Return the [x, y] coordinate for the center point of the cell that contains the specified text.  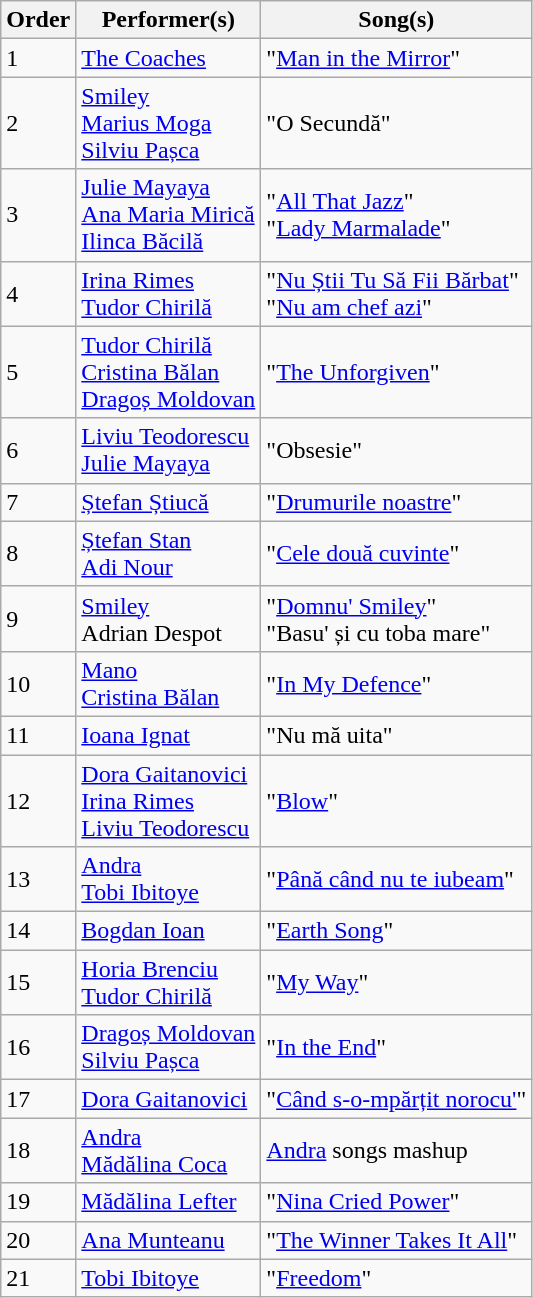
"Earth Song" [396, 931]
"My Way" [396, 982]
Ioana Ignat [168, 735]
2 [38, 123]
Ana Munteanu [168, 1240]
"In the End" [396, 1048]
14 [38, 931]
15 [38, 982]
"Până când nu te iubeam" [396, 880]
ManoCristina Bălan [168, 684]
7 [38, 502]
4 [38, 294]
"O Secundă" [396, 123]
18 [38, 1150]
"Freedom" [396, 1278]
10 [38, 684]
8 [38, 554]
20 [38, 1240]
"All That Jazz""Lady Marmalade" [396, 215]
Song(s) [396, 20]
12 [38, 800]
Tobi Ibitoye [168, 1278]
19 [38, 1202]
9 [38, 618]
Order [38, 20]
11 [38, 735]
13 [38, 880]
21 [38, 1278]
Liviu TeodorescuJulie Mayaya [168, 450]
"Cele două cuvinte" [396, 554]
"Obsesie" [396, 450]
3 [38, 215]
Dora Gaitanovici [168, 1099]
Andra songs mashup [396, 1150]
"In My Defence" [396, 684]
"Man in the Mirror" [396, 58]
Ștefan StanAdi Nour [168, 554]
Irina RimesTudor Chirilă [168, 294]
"Nu Știi Tu Să Fii Bărbat""Nu am chef azi" [396, 294]
"The Unforgiven" [396, 372]
"Domnu' Smiley""Basu' și cu toba mare" [396, 618]
1 [38, 58]
17 [38, 1099]
"Nina Cried Power" [396, 1202]
SmileyMarius MogaSilviu Pașca [168, 123]
Tudor ChirilăCristina BălanDragoș Moldovan [168, 372]
Performer(s) [168, 20]
"Nu mă uita" [396, 735]
The Coaches [168, 58]
"Când s-o-mpărțit norocu'" [396, 1099]
Mădălina Lefter [168, 1202]
Ștefan Știucă [168, 502]
5 [38, 372]
16 [38, 1048]
Horia BrenciuTudor Chirilă [168, 982]
Bogdan Ioan [168, 931]
Dragoș MoldovanSilviu Pașca [168, 1048]
Julie MayayaAna Maria MiricăIlinca Băcilă [168, 215]
"Blow" [396, 800]
"Drumurile noastre" [396, 502]
AndraTobi Ibitoye [168, 880]
SmileyAdrian Despot [168, 618]
6 [38, 450]
AndraMădălina Coca [168, 1150]
Dora GaitanoviciIrina RimesLiviu Teodorescu [168, 800]
"The Winner Takes It All" [396, 1240]
